Extract the [x, y] coordinate from the center of the cell holding the provided text.  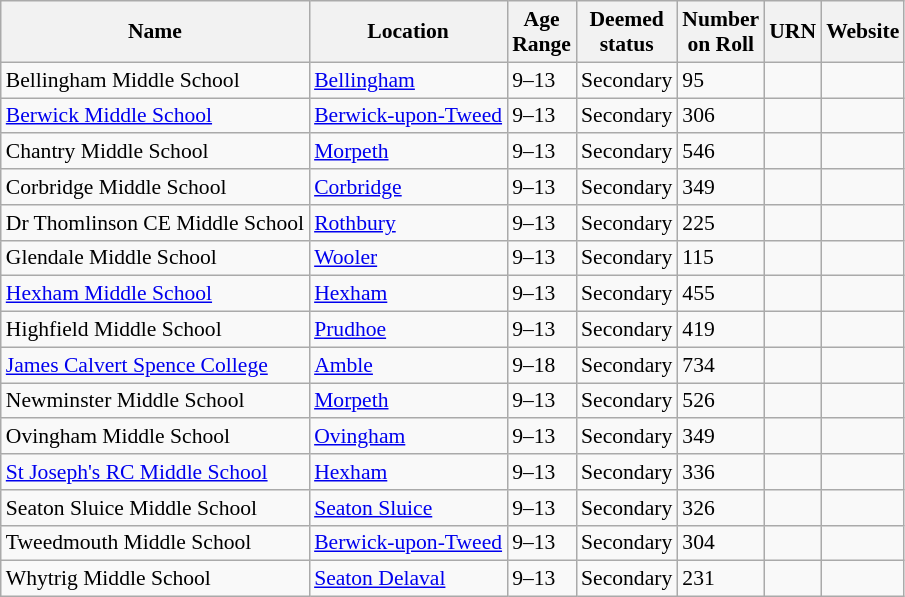
115 [720, 258]
Whytrig Middle School [155, 579]
304 [720, 543]
419 [720, 330]
Name [155, 32]
Amble [408, 365]
Hexham Middle School [155, 294]
Seaton Delaval [408, 579]
Ovingham Middle School [155, 437]
Highfield Middle School [155, 330]
Seaton Sluice [408, 508]
Website [862, 32]
Corbridge Middle School [155, 187]
306 [720, 116]
Deemedstatus [626, 32]
Newminster Middle School [155, 401]
Bellingham Middle School [155, 80]
Wooler [408, 258]
326 [720, 508]
Seaton Sluice Middle School [155, 508]
Location [408, 32]
546 [720, 152]
Corbridge [408, 187]
James Calvert Spence College [155, 365]
Rothbury [408, 223]
Dr Thomlinson CE Middle School [155, 223]
Numberon Roll [720, 32]
95 [720, 80]
Glendale Middle School [155, 258]
455 [720, 294]
231 [720, 579]
AgeRange [542, 32]
Tweedmouth Middle School [155, 543]
Berwick Middle School [155, 116]
9–18 [542, 365]
526 [720, 401]
734 [720, 365]
Prudhoe [408, 330]
St Joseph's RC Middle School [155, 472]
Bellingham [408, 80]
Ovingham [408, 437]
Chantry Middle School [155, 152]
URN [792, 32]
225 [720, 223]
336 [720, 472]
